Find where the given text appears and provide that cell's center as [x, y] coordinate. 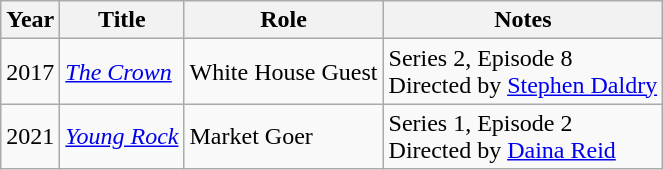
Market Goer [284, 136]
Young Rock [122, 136]
2021 [30, 136]
Series 2, Episode 8 Directed by Stephen Daldry [523, 72]
Role [284, 20]
Year [30, 20]
2017 [30, 72]
The Crown [122, 72]
Series 1, Episode 2 Directed by Daina Reid [523, 136]
White House Guest [284, 72]
Title [122, 20]
Notes [523, 20]
